Extract the (X, Y) coordinate from the center of the cell holding the provided text.  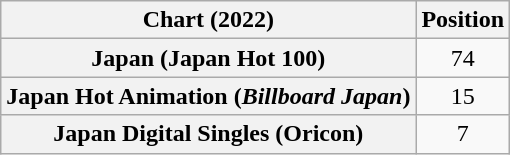
Chart (2022) (208, 20)
7 (463, 134)
15 (463, 96)
Japan Hot Animation (Billboard Japan) (208, 96)
Japan (Japan Hot 100) (208, 58)
Japan Digital Singles (Oricon) (208, 134)
Position (463, 20)
74 (463, 58)
